From the cell containing the given text, extract its center point as [X, Y] coordinate. 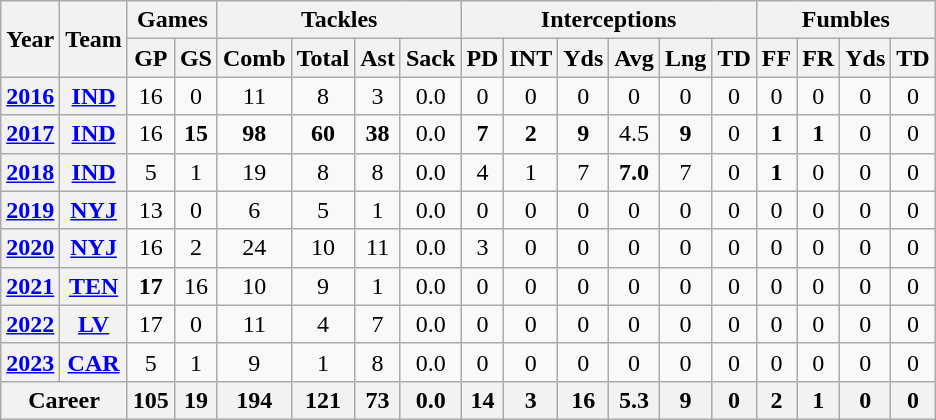
LV [94, 324]
2020 [30, 248]
7.0 [634, 172]
38 [378, 134]
194 [254, 400]
2018 [30, 172]
Career [64, 400]
Year [30, 39]
GP [150, 58]
Sack [430, 58]
13 [150, 210]
FF [776, 58]
2021 [30, 286]
Avg [634, 58]
24 [254, 248]
FR [818, 58]
Fumbles [846, 20]
Tackles [338, 20]
CAR [94, 362]
2016 [30, 96]
GS [196, 58]
Total [323, 58]
2019 [30, 210]
121 [323, 400]
6 [254, 210]
2022 [30, 324]
2017 [30, 134]
Interceptions [608, 20]
Comb [254, 58]
60 [323, 134]
Ast [378, 58]
73 [378, 400]
4.5 [634, 134]
98 [254, 134]
PD [482, 58]
14 [482, 400]
5.3 [634, 400]
TEN [94, 286]
Lng [685, 58]
2023 [30, 362]
15 [196, 134]
INT [531, 58]
Team [94, 39]
105 [150, 400]
Games [172, 20]
